Determine the (x, y) coordinate at the center of the cell enclosing the given text.  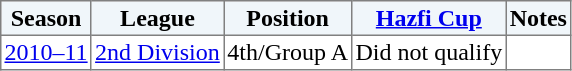
Hazfi Cup (429, 18)
2nd Division (157, 52)
Position (288, 18)
Season (46, 18)
2010–11 (46, 52)
League (157, 18)
4th/Group A (288, 52)
Notes (538, 18)
Did not qualify (429, 52)
